Pinpoint the cell where the given text exists, returning its (X, Y) midpoint coordinate. 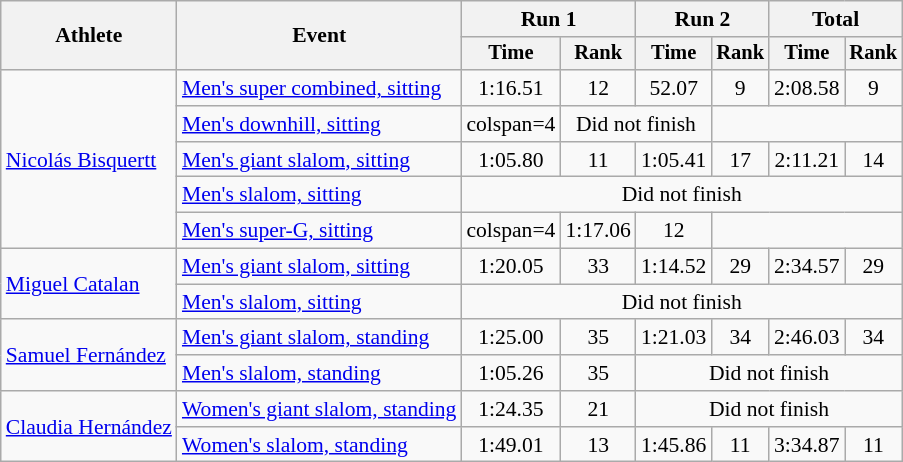
Run 2 (702, 19)
Men's giant slalom, standing (319, 338)
33 (598, 267)
1:16.51 (510, 88)
2:08.58 (806, 88)
Men's super-G, sitting (319, 231)
Samuel Fernández (89, 356)
Run 1 (548, 19)
Total (836, 19)
52.07 (674, 88)
1:20.05 (510, 267)
1:14.52 (674, 267)
Nicolás Bisquertt (89, 159)
Men's downhill, sitting (319, 124)
2:34.57 (806, 267)
Men's slalom, standing (319, 373)
11 (598, 160)
1:24.35 (510, 409)
1:25.00 (510, 338)
Claudia Hernández (89, 426)
Miguel Catalan (89, 284)
Athlete (89, 36)
1:17.06 (598, 231)
Men's super combined, sitting (319, 88)
21 (598, 409)
1:21.03 (674, 338)
14 (873, 160)
1:05.26 (510, 373)
Women's giant slalom, standing (319, 409)
2:11.21 (806, 160)
Event (319, 36)
17 (740, 160)
2:46.03 (806, 338)
1:05.80 (510, 160)
1:05.41 (674, 160)
